Return the (X, Y) coordinate for the center point of the cell that contains the specified text.  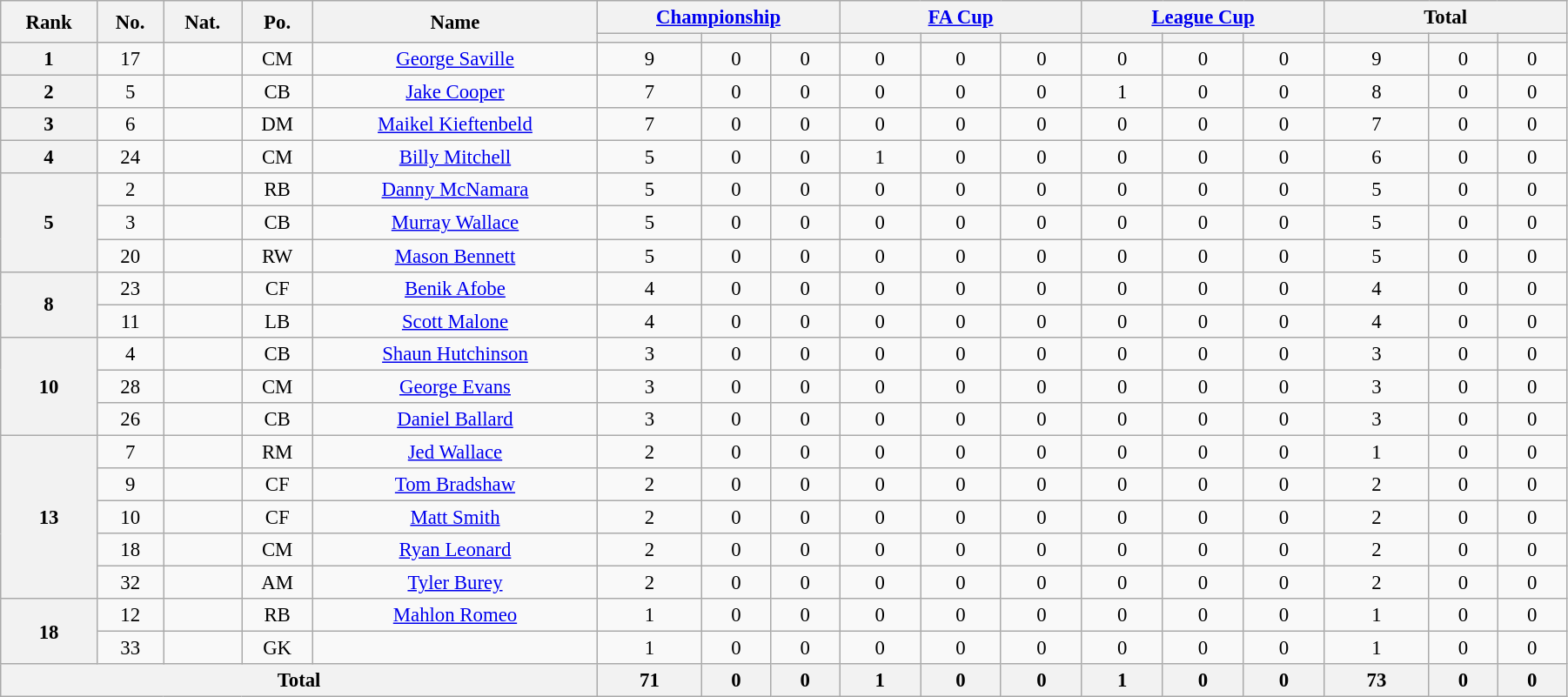
11 (131, 321)
73 (1377, 680)
28 (131, 386)
12 (131, 615)
Ryan Leonard (456, 550)
Nat. (203, 22)
Mahlon Romeo (456, 615)
GK (278, 648)
Name (456, 22)
Danny McNamara (456, 191)
Jake Cooper (456, 92)
Maikel Kieftenbeld (456, 124)
RW (278, 256)
Daniel Ballard (456, 419)
23 (131, 288)
George Saville (456, 59)
33 (131, 648)
20 (131, 256)
26 (131, 419)
Mason Bennett (456, 256)
No. (131, 22)
24 (131, 157)
Matt Smith (456, 517)
71 (649, 680)
FA Cup (961, 17)
Jed Wallace (456, 452)
Scott Malone (456, 321)
13 (49, 517)
Tyler Burey (456, 583)
Shaun Hutchinson (456, 353)
Championship (718, 17)
Tom Bradshaw (456, 485)
32 (131, 583)
Po. (278, 22)
AM (278, 583)
RM (278, 452)
George Evans (456, 386)
Benik Afobe (456, 288)
Rank (49, 22)
LB (278, 321)
DM (278, 124)
League Cup (1203, 17)
17 (131, 59)
Murray Wallace (456, 223)
Billy Mitchell (456, 157)
